Pinpoint the cell where the given text exists, returning its (X, Y) midpoint coordinate. 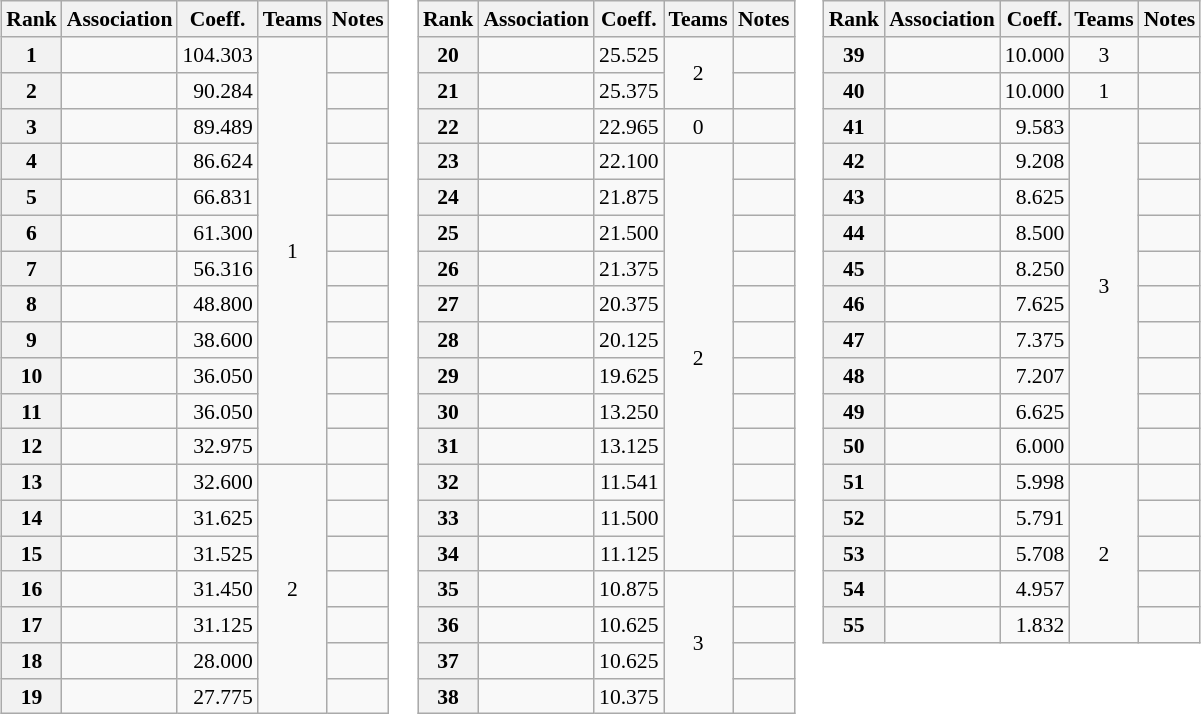
14 (32, 518)
7.625 (1034, 304)
21.375 (628, 269)
40 (854, 91)
41 (854, 126)
13.125 (628, 447)
12 (32, 447)
54 (854, 589)
5.791 (1034, 518)
32 (448, 482)
38.600 (217, 340)
21.500 (628, 233)
8.250 (1034, 269)
90.284 (217, 91)
66.831 (217, 197)
7.207 (1034, 376)
35 (448, 589)
28.000 (217, 661)
13 (32, 482)
6 (32, 233)
37 (448, 661)
43 (854, 197)
31.125 (217, 625)
33 (448, 518)
25.375 (628, 91)
15 (32, 554)
6.625 (1034, 411)
31.525 (217, 554)
16 (32, 589)
28 (448, 340)
20 (448, 55)
22.965 (628, 126)
25 (448, 233)
25.525 (628, 55)
89.489 (217, 126)
7 (32, 269)
8 (32, 304)
45 (854, 269)
44 (854, 233)
19 (32, 696)
38 (448, 696)
53 (854, 554)
20.125 (628, 340)
21.875 (628, 197)
11.500 (628, 518)
27 (448, 304)
4 (32, 162)
11 (32, 411)
31.625 (217, 518)
27.775 (217, 696)
8.500 (1034, 233)
47 (854, 340)
10.875 (628, 589)
48.800 (217, 304)
56.316 (217, 269)
46 (854, 304)
48 (854, 376)
11.125 (628, 554)
7.375 (1034, 340)
30 (448, 411)
26 (448, 269)
31 (448, 447)
52 (854, 518)
10 (32, 376)
61.300 (217, 233)
39 (854, 55)
42 (854, 162)
51 (854, 482)
5.708 (1034, 554)
32.600 (217, 482)
9 (32, 340)
10.375 (628, 696)
17 (32, 625)
36 (448, 625)
1.832 (1034, 625)
4.957 (1034, 589)
20.375 (628, 304)
9.583 (1034, 126)
50 (854, 447)
29 (448, 376)
31.450 (217, 589)
9.208 (1034, 162)
22 (448, 126)
104.303 (217, 55)
11.541 (628, 482)
6.000 (1034, 447)
18 (32, 661)
49 (854, 411)
0 (698, 126)
21 (448, 91)
5 (32, 197)
22.100 (628, 162)
55 (854, 625)
13.250 (628, 411)
23 (448, 162)
5.998 (1034, 482)
32.975 (217, 447)
19.625 (628, 376)
24 (448, 197)
8.625 (1034, 197)
86.624 (217, 162)
34 (448, 554)
